Capture the cell that displays the provided text and extract its [X, Y] central coordinate. 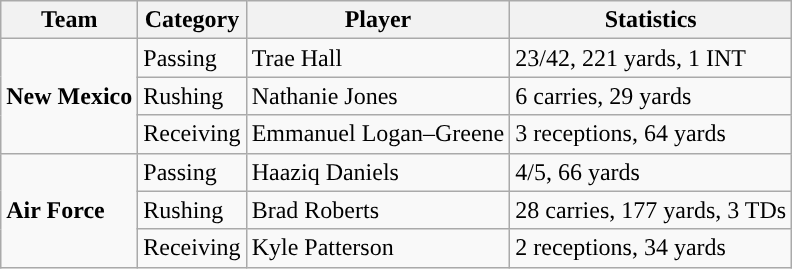
Category [192, 20]
2 receptions, 34 yards [651, 248]
6 carries, 29 yards [651, 96]
Haaziq Daniels [378, 172]
3 receptions, 64 yards [651, 134]
Statistics [651, 20]
Air Force [70, 210]
Kyle Patterson [378, 248]
Nathanie Jones [378, 96]
Brad Roberts [378, 210]
Player [378, 20]
Emmanuel Logan–Greene [378, 134]
New Mexico [70, 96]
4/5, 66 yards [651, 172]
23/42, 221 yards, 1 INT [651, 58]
Trae Hall [378, 58]
Team [70, 20]
28 carries, 177 yards, 3 TDs [651, 210]
